Return the (x, y) coordinate for the center point of the cell that contains the specified text.  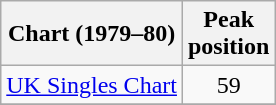
UK Singles Chart (92, 85)
Chart (1979–80) (92, 34)
59 (228, 85)
Peakposition (228, 34)
